Determine the (x, y) coordinate at the center of the cell enclosing the given text.  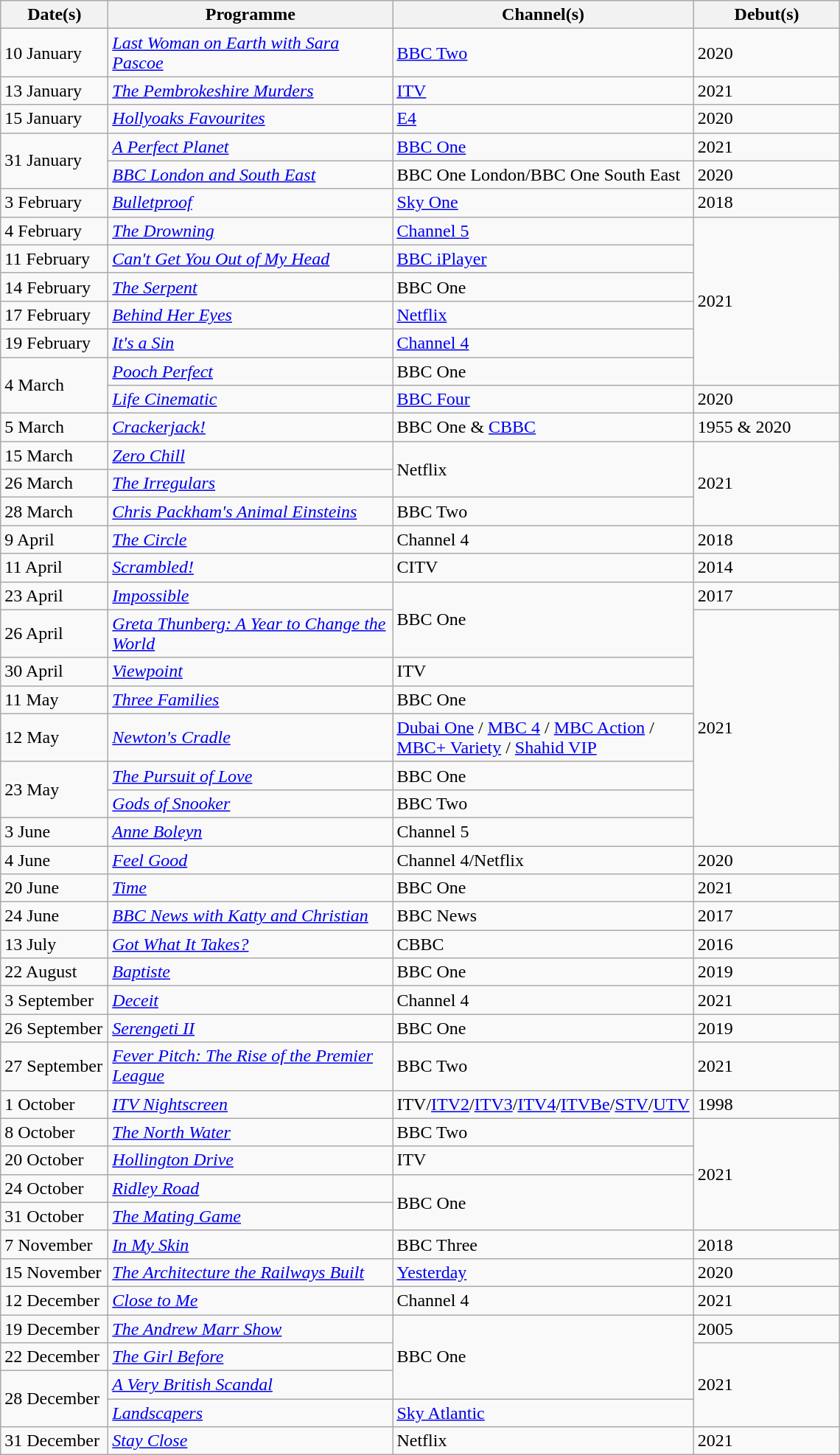
Behind Her Eyes (251, 315)
15 November (55, 1272)
5 March (55, 428)
28 March (55, 512)
Newton's Cradle (251, 737)
Baptiste (251, 972)
13 July (55, 944)
Chris Packham's Animal Einsteins (251, 512)
26 April (55, 634)
CITV (543, 568)
Greta Thunberg: A Year to Change the World (251, 634)
The Andrew Marr Show (251, 1329)
15 March (55, 456)
A Very British Scandal (251, 1385)
Fever Pitch: The Rise of the Premier League (251, 1066)
Anne Boleyn (251, 831)
24 October (55, 1188)
The Girl Before (251, 1357)
Zero Chill (251, 456)
15 January (55, 119)
Ridley Road (251, 1188)
12 December (55, 1300)
2016 (766, 944)
1955 & 2020 (766, 428)
17 February (55, 315)
1998 (766, 1104)
The Architecture the Railways Built (251, 1272)
23 April (55, 596)
Debut(s) (766, 15)
11 May (55, 699)
Gods of Snooker (251, 803)
3 February (55, 203)
ITV Nightscreen (251, 1104)
The Circle (251, 540)
8 October (55, 1132)
9 April (55, 540)
ITV/ITV2/ITV3/ITV4/ITVBe/STV/UTV (543, 1104)
26 September (55, 1028)
27 September (55, 1066)
It's a Sin (251, 343)
In My Skin (251, 1244)
10 January (55, 53)
BBC One & CBBC (543, 428)
Pooch Perfect (251, 371)
Yesterday (543, 1272)
Hollington Drive (251, 1160)
CBBC (543, 944)
19 December (55, 1329)
31 January (55, 161)
22 December (55, 1357)
The Mating Game (251, 1216)
31 December (55, 1441)
Landscapers (251, 1413)
BBC News (543, 916)
14 February (55, 287)
2005 (766, 1329)
Feel Good (251, 860)
12 May (55, 737)
Channel 4/Netflix (543, 860)
Channel(s) (543, 15)
Can't Get You Out of My Head (251, 259)
Programme (251, 15)
20 June (55, 888)
Life Cinematic (251, 399)
The Pursuit of Love (251, 775)
Three Families (251, 699)
The Pembrokeshire Murders (251, 91)
7 November (55, 1244)
Sky Atlantic (543, 1413)
Viewpoint (251, 671)
Bulletproof (251, 203)
11 April (55, 568)
The North Water (251, 1132)
Last Woman on Earth with Sara Pascoe (251, 53)
Date(s) (55, 15)
Impossible (251, 596)
22 August (55, 972)
E4 (543, 119)
Dubai One / MBC 4 / MBC Action / MBC+ Variety / Shahid VIP (543, 737)
A Perfect Planet (251, 147)
28 December (55, 1399)
30 April (55, 671)
Scrambled! (251, 568)
The Irregulars (251, 484)
4 March (55, 385)
The Serpent (251, 287)
Got What It Takes? (251, 944)
20 October (55, 1160)
BBC Four (543, 399)
3 June (55, 831)
BBC London and South East (251, 175)
BBC One London/BBC One South East (543, 175)
23 May (55, 789)
Serengeti II (251, 1028)
BBC News with Katty and Christian (251, 916)
BBC iPlayer (543, 259)
Stay Close (251, 1441)
Sky One (543, 203)
4 June (55, 860)
13 January (55, 91)
BBC Three (543, 1244)
Time (251, 888)
3 September (55, 1000)
11 February (55, 259)
19 February (55, 343)
The Drowning (251, 231)
1 October (55, 1104)
Hollyoaks Favourites (251, 119)
Close to Me (251, 1300)
Deceit (251, 1000)
Crackerjack! (251, 428)
26 March (55, 484)
4 February (55, 231)
2014 (766, 568)
31 October (55, 1216)
24 June (55, 916)
